Scan for the cell matching the given text and deliver its [x, y] coordinate at center. 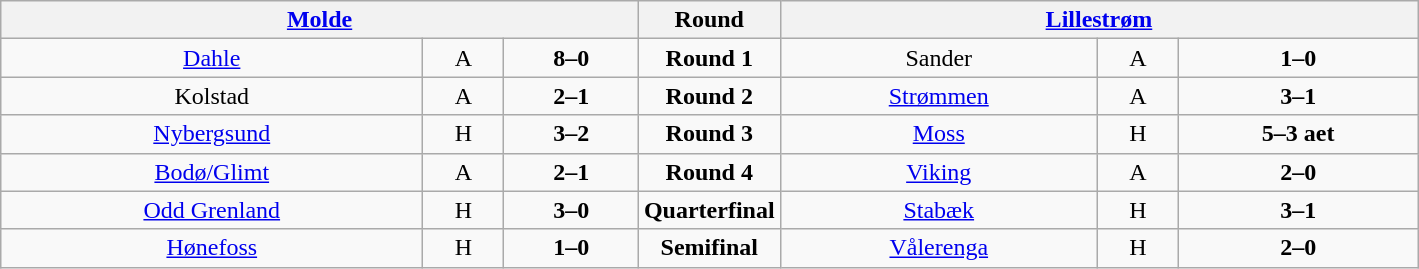
Odd Grenland [212, 210]
Semifinal [709, 248]
Round 1 [709, 58]
3–2 [571, 134]
Round 4 [709, 172]
Round [709, 20]
Kolstad [212, 96]
Bodø/Glimt [212, 172]
Molde [320, 20]
8–0 [571, 58]
5–3 aet [1298, 134]
Strømmen [938, 96]
Round 2 [709, 96]
3–0 [571, 210]
Round 3 [709, 134]
Dahle [212, 58]
Sander [938, 58]
Nybergsund [212, 134]
Moss [938, 134]
Hønefoss [212, 248]
Viking [938, 172]
Quarterfinal [709, 210]
Lillestrøm [1099, 20]
Stabæk [938, 210]
Vålerenga [938, 248]
